Identify which cell holds the provided text, then report its [X, Y] central coordinate. 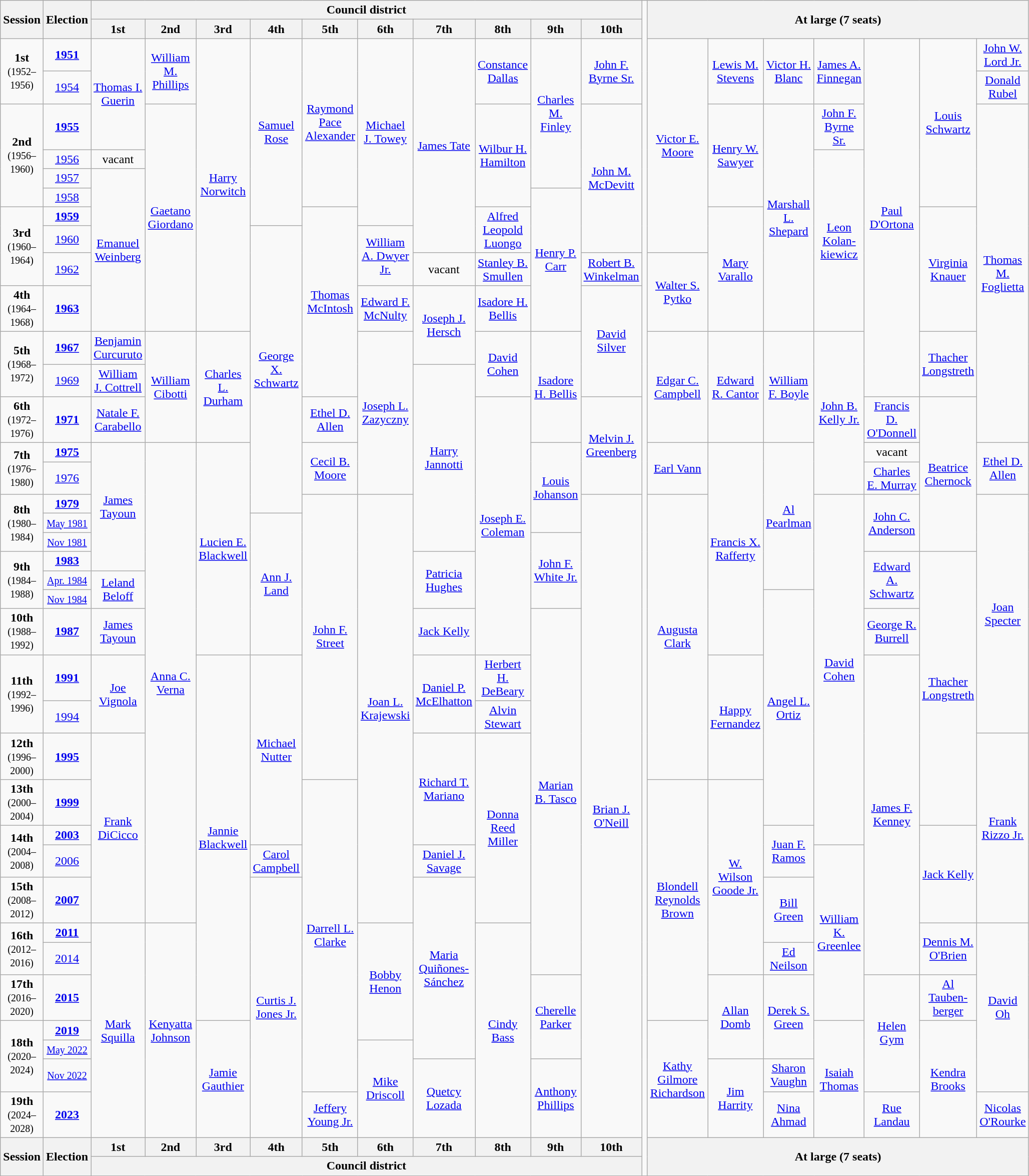
David Silver [611, 341]
1956 [67, 159]
Charles E. Murray [892, 478]
1976 [67, 478]
14th(2004–2008) [22, 851]
Dennis M. O'Brien [948, 949]
Bobby Henon [385, 982]
George X. Schwartz [276, 369]
Ann J. Land [276, 584]
Isaiah Thomas [839, 1079]
2015 [67, 998]
19th(2024–2028) [22, 1114]
Joan Specter [1002, 614]
Mike Driscoll [385, 1089]
Stanley B. Smullen [503, 269]
Samuel Rose [276, 132]
Donna Reed Miller [503, 828]
Angel L. Ortiz [789, 708]
Joseph L. Zazyczny [385, 412]
Nov 1984 [67, 599]
Constance Dallas [503, 71]
Anthony Phillips [556, 1098]
Marian B. Tasco [556, 792]
Blondell Reynolds Brown [677, 900]
John C. Anderson [892, 523]
1958 [67, 197]
Helen Gym [892, 1033]
Quetcy Lozada [444, 1098]
Jannie Blackwell [223, 838]
Earl Vann [677, 468]
Edward A. Schwartz [892, 580]
1969 [67, 380]
Nov 2022 [67, 1075]
Marshall L. Shepard [789, 217]
3rd(1960–1964) [22, 246]
1963 [67, 308]
Henry P. Carr [556, 259]
Wilbur H. Hamilton [503, 155]
1st(1952–1956) [22, 71]
Juan F. Ramos [789, 851]
Carol Campbell [276, 861]
Joan L. Krajewski [385, 709]
13th(2000–2004) [22, 802]
1957 [67, 178]
Happy Fernandez [735, 717]
Cherelle Parker [556, 1017]
Louis Johanson [556, 487]
John M. McDevitt [611, 178]
Derek S. Green [789, 1017]
Jeffery Young Jr. [330, 1114]
Victor H. Blanc [789, 71]
James F. Kenney [892, 815]
1954 [67, 87]
Michael Nutter [276, 750]
1983 [67, 561]
Nicolas O'Rourke [1002, 1114]
Leland Beloff [118, 590]
Gaetano Giordano [171, 217]
Maria Quiñones-Sánchez [444, 968]
Harry Norwitch [223, 185]
Leon Kolan-kiewicz [839, 240]
Raymond Pace Alexander [330, 123]
Harry Jannotti [444, 458]
May 1981 [67, 523]
Al Tauben-berger [948, 998]
2014 [67, 959]
Paul D'Ortona [892, 218]
Robert B. Winkelman [611, 269]
Lewis M. Stevens [735, 71]
Joseph E. Coleman [503, 526]
Patricia Hughes [444, 580]
Darrell L. Clarke [330, 935]
4th(1964–1968) [22, 308]
2011 [67, 933]
10th(1988–1992) [22, 632]
Francis X. Rafferty [735, 549]
W. Wilson Goode Jr. [735, 877]
Alfred Leopold Luongo [503, 230]
Richard T. Mariano [444, 789]
James A. Finnegan [839, 71]
1951 [67, 55]
Joseph J. Hersch [444, 324]
Melvin J. Greenberg [611, 445]
Henry W. Sawyer [735, 155]
Kenyatta Johnson [171, 1030]
2019 [67, 1030]
Allan Domb [735, 1017]
1979 [67, 504]
Edward R. Cantor [735, 387]
Al Pearlman [789, 516]
Brian J. O'Neill [611, 816]
Michael J. Towey [385, 132]
William Cibotti [171, 387]
18th(2020–2024) [22, 1056]
May 2022 [67, 1049]
Jim Harrity [735, 1098]
Kathy Gilmore Richardson [677, 1079]
1955 [67, 127]
2003 [67, 835]
Thomas McIntosh [330, 301]
Mark Squilla [118, 1030]
Cindy Bass [503, 1030]
Kendra Brooks [948, 1079]
Augusta Clark [677, 637]
1960 [67, 239]
1975 [67, 452]
Edgar C. Campbell [677, 387]
16th(2012–2016) [22, 949]
Sharon Vaughn [789, 1075]
9th(1984–1988) [22, 580]
6th(1972–1976) [22, 420]
Lucien E. Blackwell [223, 549]
Herbert H. DeBeary [503, 678]
1971 [67, 420]
1987 [67, 632]
15th(2008–2012) [22, 900]
Natale F. Carabello [118, 420]
William J. Cottrell [118, 380]
Frank DiCicco [118, 828]
Thomas M. Foglietta [1002, 273]
George R. Burrell [892, 632]
Thomas I. Guerin [118, 94]
Virginia Knauer [948, 269]
Daniel P. McElhatton [444, 694]
William A. Dwyer Jr. [385, 255]
William F. Boyle [789, 387]
Rue Landau [892, 1114]
Edward F. McNulty [385, 308]
8th(1980–1984) [22, 523]
1967 [67, 347]
James Tate [444, 146]
Charles L. Durham [223, 387]
David Oh [1002, 1007]
1959 [67, 216]
Benjamin Curcuruto [118, 347]
Victor E. Moore [677, 146]
Curtis J. Jones Jr. [276, 1007]
William K. Greenlee [839, 933]
Francis D. O'Donnell [892, 420]
Ed Neilson [789, 959]
Mary Varallo [735, 269]
Anna C. Verna [171, 683]
William M. Phillips [171, 71]
1999 [67, 802]
Daniel J. Savage [444, 861]
Cecil B. Moore [330, 468]
John W. Lord Jr. [1002, 55]
11th(1992–1996) [22, 694]
17th(2016–2020) [22, 998]
1995 [67, 756]
Nina Ahmad [789, 1114]
7th(1976–1980) [22, 468]
John F. Street [330, 637]
2023 [67, 1114]
1962 [67, 269]
Bill Green [789, 910]
2007 [67, 900]
2006 [67, 861]
Donald Rubel [1002, 87]
Nov 1981 [67, 542]
5th(1968–1972) [22, 364]
Emanuel Weinberg [118, 250]
Beatrice Chernock [948, 474]
12th(1996–2000) [22, 756]
Frank Rizzo Jr. [1002, 828]
Jamie Gauthier [223, 1079]
1991 [67, 678]
Louis Schwartz [948, 123]
Walter S. Pytko [677, 292]
Apr. 1984 [67, 580]
Joe Vignola [118, 694]
Alvin Stewart [503, 717]
John B. Kelly Jr. [839, 412]
John F. White Jr. [556, 570]
2nd(1956–1960) [22, 155]
Charles M. Finley [556, 113]
1994 [67, 717]
